Extract the (X, Y) coordinate from the center of the cell holding the provided text.  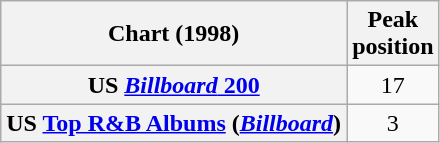
Chart (1998) (174, 34)
US Top R&B Albums (Billboard) (174, 123)
Peak position (393, 34)
17 (393, 85)
3 (393, 123)
US Billboard 200 (174, 85)
